Extract the [x, y] coordinate from the center of the cell holding the provided text.  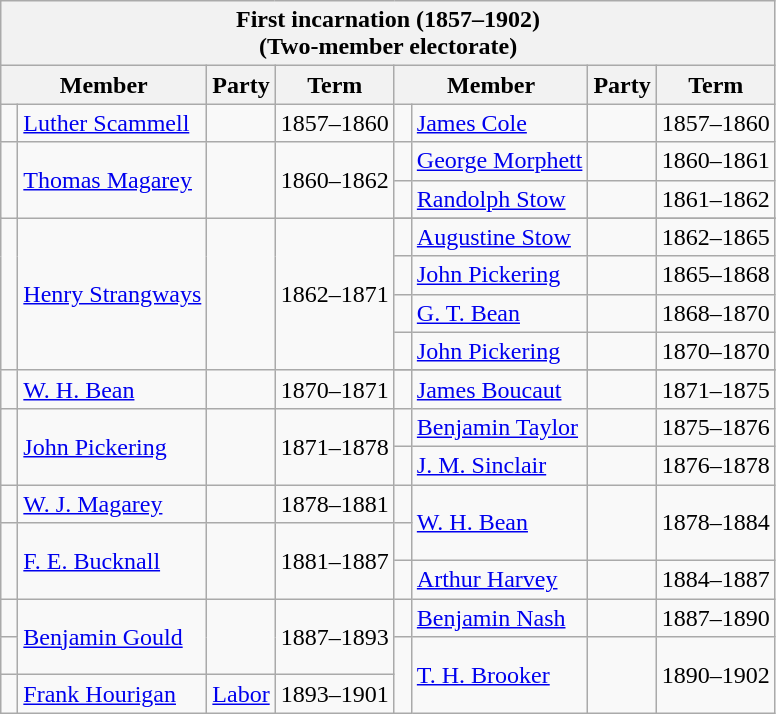
First incarnation (1857–1902)(Two-member electorate) [388, 34]
1887–1893 [334, 637]
Henry Strangways [112, 294]
1878–1881 [334, 503]
Labor [241, 694]
F. E. Bucknall [112, 561]
Thomas Magarey [112, 180]
1876–1878 [716, 465]
Benjamin Taylor [500, 427]
1870–1871 [334, 389]
James Boucaut [500, 389]
1861–1862 [716, 199]
Randolph Stow [500, 199]
1870–1870 [716, 351]
1860–1861 [716, 161]
1868–1870 [716, 313]
J. M. Sinclair [500, 465]
James Cole [500, 123]
1871–1878 [334, 446]
1860–1862 [334, 180]
1893–1901 [334, 694]
1865–1868 [716, 275]
W. J. Magarey [112, 503]
George Morphett [500, 161]
Benjamin Gould [112, 637]
T. H. Brooker [500, 675]
1862–1865 [716, 237]
G. T. Bean [500, 313]
1881–1887 [334, 561]
1887–1890 [716, 618]
1871–1875 [716, 389]
1878–1884 [716, 522]
Luther Scammell [112, 123]
1884–1887 [716, 580]
1875–1876 [716, 427]
Augustine Stow [500, 237]
1862–1871 [334, 294]
Benjamin Nash [500, 618]
Arthur Harvey [500, 580]
1890–1902 [716, 675]
Frank Hourigan [112, 694]
